Return the [X, Y] coordinate for the center point of the cell that contains the specified text.  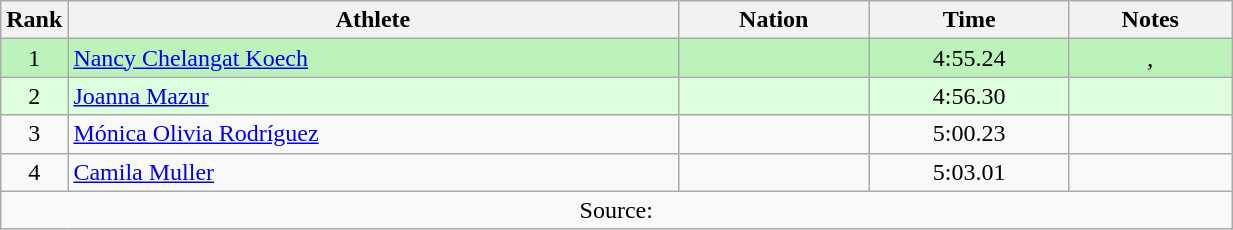
Nancy Chelangat Koech [373, 58]
Rank [34, 20]
, [1150, 58]
Notes [1150, 20]
5:03.01 [968, 172]
Nation [774, 20]
3 [34, 134]
2 [34, 96]
Time [968, 20]
4 [34, 172]
Joanna Mazur [373, 96]
Source: [616, 210]
Camila Muller [373, 172]
4:56.30 [968, 96]
Mónica Olivia Rodríguez [373, 134]
Athlete [373, 20]
1 [34, 58]
4:55.24 [968, 58]
5:00.23 [968, 134]
